Return [x, y] of the center of cell containing provided text 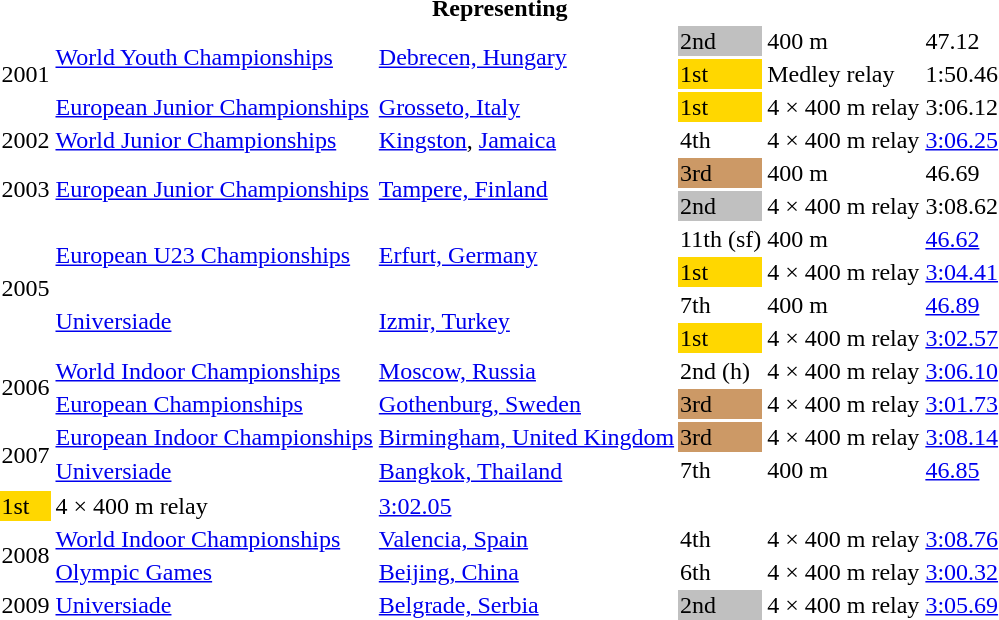
European Championships [214, 404]
European Indoor Championships [214, 437]
2005 [26, 288]
2007 [26, 455]
Tampere, Finland [526, 190]
Erfurt, Germany [526, 256]
Gothenburg, Sweden [526, 404]
Kingston, Jamaica [526, 140]
6th [721, 572]
Valencia, Spain [526, 539]
Grosseto, Italy [526, 107]
2003 [26, 190]
Bangkok, Thailand [526, 472]
2006 [26, 388]
3:02.05 [526, 506]
2008 [26, 556]
World Youth Championships [214, 58]
2001 [26, 74]
Olympic Games [214, 572]
2nd (h) [721, 371]
2002 [26, 140]
11th (sf) [721, 239]
Birmingham, United Kingdom [526, 437]
Beijing, China [526, 572]
Izmir, Turkey [526, 322]
European U23 Championships [214, 256]
Medley relay [844, 74]
Belgrade, Serbia [526, 605]
2009 [26, 605]
World Junior Championships [214, 140]
Debrecen, Hungary [526, 58]
Moscow, Russia [526, 371]
